Extract the (X, Y) coordinate from the center of the cell holding the provided text.  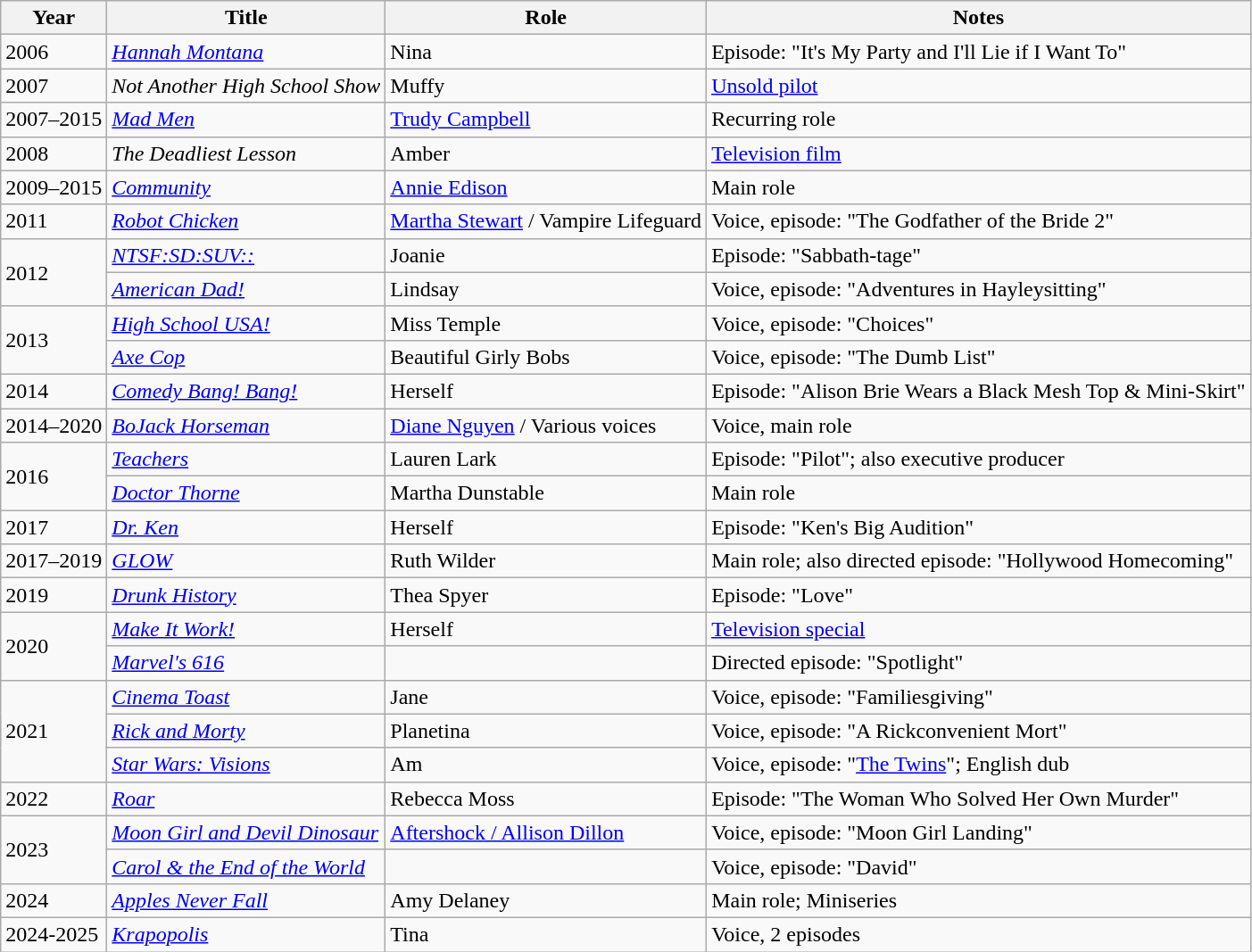
Tina (546, 934)
Annie Edison (546, 187)
Aftershock / Allison Dillon (546, 832)
American Dad! (246, 289)
2014 (54, 391)
2024-2025 (54, 934)
Community (246, 187)
Muffy (546, 86)
2017 (54, 527)
Apples Never Fall (246, 900)
NTSF:SD:SUV:: (246, 255)
Voice, episode: "The Twins"; English dub (978, 765)
Beautiful Girly Bobs (546, 357)
Voice, 2 episodes (978, 934)
2014–2020 (54, 426)
2012 (54, 272)
Directed episode: "Spotlight" (978, 663)
Miss Temple (546, 323)
Lindsay (546, 289)
Year (54, 18)
2007 (54, 86)
Voice, episode: "The Godfather of the Bride 2" (978, 221)
Episode: "The Woman Who Solved Her Own Murder" (978, 799)
Not Another High School Show (246, 86)
Voice, main role (978, 426)
Dr. Ken (246, 527)
Voice, episode: "Adventures in Hayleysitting" (978, 289)
Episode: "Alison Brie Wears a Black Mesh Top & Mini-Skirt" (978, 391)
Lauren Lark (546, 459)
2017–2019 (54, 561)
Television special (978, 629)
Episode: "Sabbath-tage" (978, 255)
Voice, episode: "The Dumb List" (978, 357)
Notes (978, 18)
Episode: "Ken's Big Audition" (978, 527)
Star Wars: Visions (246, 765)
2019 (54, 595)
Rick and Morty (246, 731)
Voice, episode: "David" (978, 866)
Television film (978, 153)
2024 (54, 900)
Robot Chicken (246, 221)
Krapopolis (246, 934)
Voice, episode: "Familiesgiving" (978, 697)
Make It Work! (246, 629)
Nina (546, 52)
Recurring role (978, 120)
Role (546, 18)
Doctor Thorne (246, 493)
Episode: "Love" (978, 595)
Drunk History (246, 595)
Martha Dunstable (546, 493)
Joanie (546, 255)
High School USA! (246, 323)
2023 (54, 849)
2006 (54, 52)
Episode: "Pilot"; also executive producer (978, 459)
Amber (546, 153)
Planetina (546, 731)
Voice, episode: "Choices" (978, 323)
Ruth Wilder (546, 561)
Axe Cop (246, 357)
2020 (54, 646)
Rebecca Moss (546, 799)
Jane (546, 697)
Thea Spyer (546, 595)
Hannah Montana (246, 52)
Mad Men (246, 120)
Carol & the End of the World (246, 866)
BoJack Horseman (246, 426)
2016 (54, 476)
Marvel's 616 (246, 663)
Moon Girl and Devil Dinosaur (246, 832)
2022 (54, 799)
Am (546, 765)
Amy Delaney (546, 900)
Voice, episode: "A Rickconvenient Mort" (978, 731)
Main role; also directed episode: "Hollywood Homecoming" (978, 561)
Title (246, 18)
2013 (54, 340)
Voice, episode: "Moon Girl Landing" (978, 832)
The Deadliest Lesson (246, 153)
Martha Stewart / Vampire Lifeguard (546, 221)
2009–2015 (54, 187)
Main role; Miniseries (978, 900)
Unsold pilot (978, 86)
2011 (54, 221)
Episode: "It's My Party and I'll Lie if I Want To" (978, 52)
Diane Nguyen / Various voices (546, 426)
Cinema Toast (246, 697)
Roar (246, 799)
2008 (54, 153)
Comedy Bang! Bang! (246, 391)
Trudy Campbell (546, 120)
Teachers (246, 459)
GLOW (246, 561)
2007–2015 (54, 120)
2021 (54, 731)
